Find where the given text appears and provide that cell's center as [X, Y] coordinate. 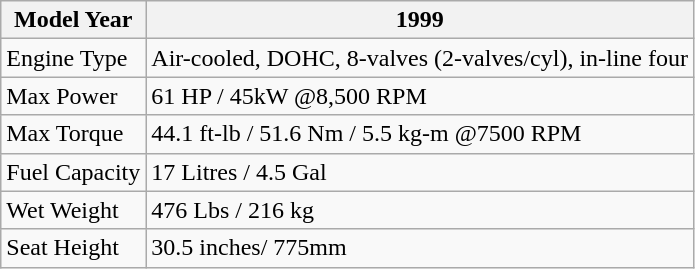
Model Year [74, 20]
61 HP / 45kW @8,500 RPM [420, 96]
17 Litres / 4.5 Gal [420, 172]
476 Lbs / 216 kg [420, 210]
44.1 ft-lb / 51.6 Nm / 5.5 kg-m @7500 RPM [420, 134]
1999 [420, 20]
30.5 inches/ 775mm [420, 248]
Max Torque [74, 134]
Max Power [74, 96]
Fuel Capacity [74, 172]
Air-cooled, DOHC, 8-valves (2-valves/cyl), in-line four [420, 58]
Wet Weight [74, 210]
Engine Type [74, 58]
Seat Height [74, 248]
